Return the (X, Y) coordinate for the center point of the cell that contains the specified text.  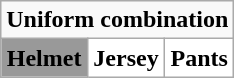
Uniform combination (118, 20)
Pants (200, 58)
Jersey (126, 58)
Helmet (44, 58)
